For the text-containing cell, return its midpoint in (X, Y) coordinate format. 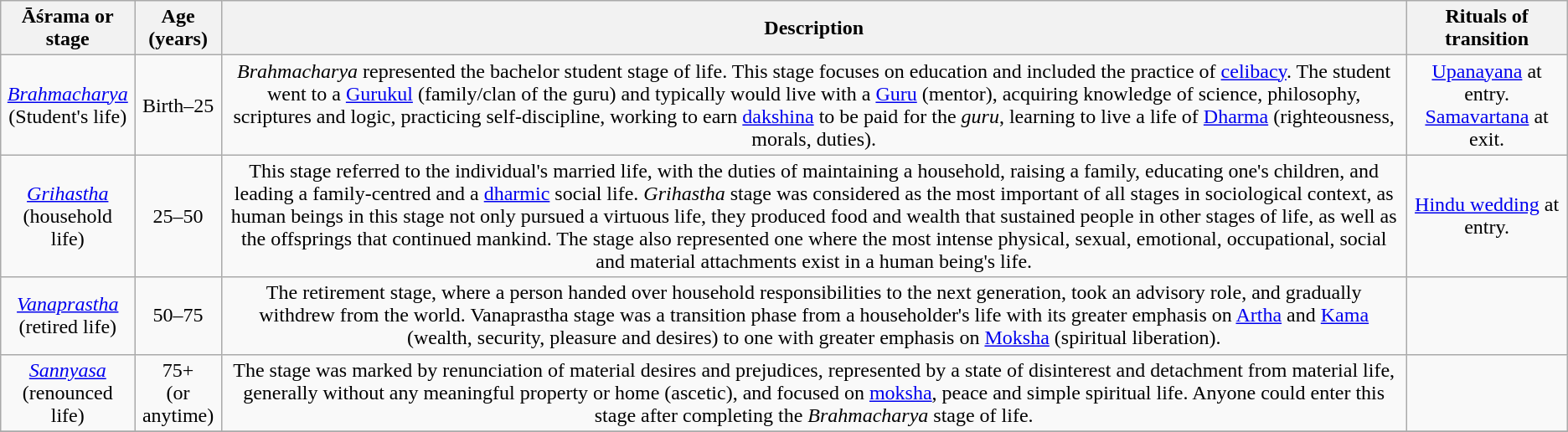
Age (years) (178, 28)
Brahmacharya(Student's life) (68, 105)
Grihastha(household life) (68, 216)
75+(or anytime) (178, 393)
Āśrama or stage (68, 28)
Upanayana at entry. Samavartana at exit. (1487, 105)
Hindu wedding at entry. (1487, 216)
Description (813, 28)
25–50 (178, 216)
Birth–25 (178, 105)
Sannyasa(renounced life) (68, 393)
Vanaprastha(retired life) (68, 316)
50–75 (178, 316)
Rituals of transition (1487, 28)
